Determine the [X, Y] coordinate at the center of the cell enclosing the given text.  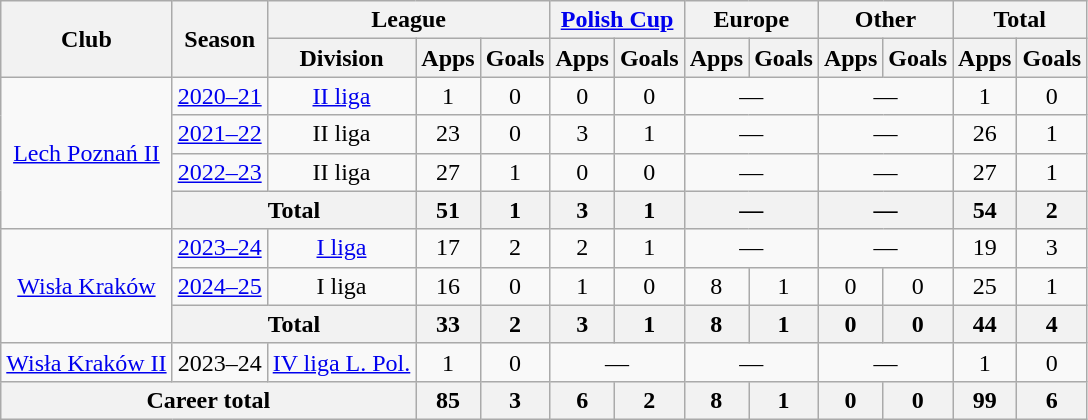
Division [342, 58]
Wisła Kraków II [86, 362]
85 [448, 400]
23 [448, 134]
99 [985, 400]
Club [86, 39]
51 [448, 210]
Polish Cup [617, 20]
25 [985, 286]
26 [985, 134]
Wisła Kraków [86, 286]
33 [448, 324]
54 [985, 210]
16 [448, 286]
Europe [751, 20]
2020–21 [220, 96]
Other [885, 20]
19 [985, 248]
2022–23 [220, 172]
4 [1052, 324]
Career total [208, 400]
League [408, 20]
Season [220, 39]
17 [448, 248]
44 [985, 324]
Lech Poznań II [86, 153]
2021–22 [220, 134]
2024–25 [220, 286]
IV liga L. Pol. [342, 362]
